Extract the [X, Y] coordinate from the center of the cell holding the provided text.  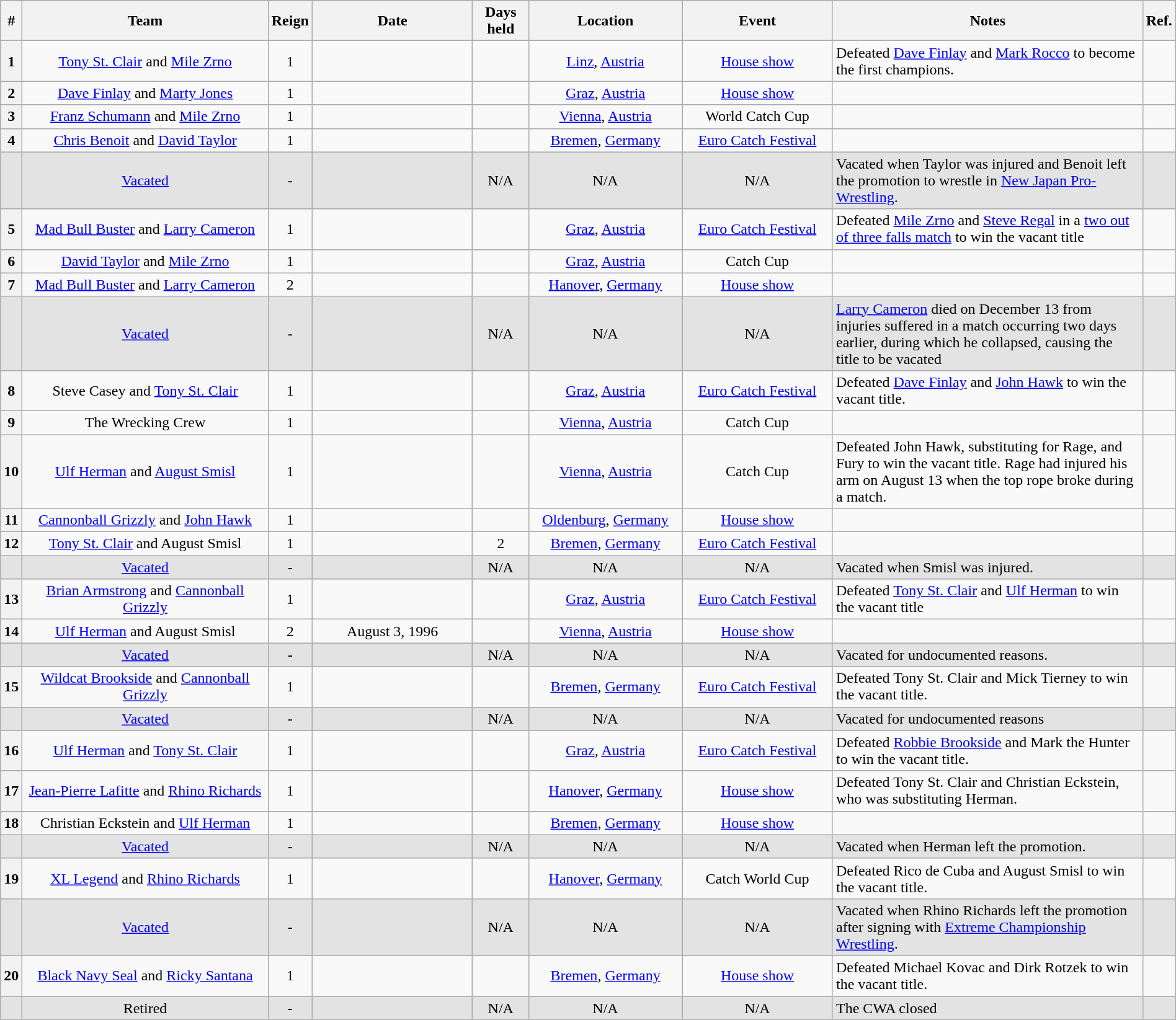
David Taylor and Mile Zrno [145, 261]
Linz, Austria [605, 61]
Chris Benoit and David Taylor [145, 140]
Vacated for undocumented reasons. [987, 655]
Ref. [1159, 21]
10 [11, 471]
18 [11, 823]
Vacated when Smisl was injured. [987, 567]
17 [11, 791]
The Wrecking Crew [145, 422]
Ulf Herman and Tony St. Clair [145, 750]
Franz Schumann and Mile Zrno [145, 117]
Cannonball Grizzly and John Hawk [145, 520]
Reign [290, 21]
11 [11, 520]
Defeated Rico de Cuba and August Smisl to win the vacant title. [987, 878]
9 [11, 422]
Oldenburg, Germany [605, 520]
20 [11, 976]
XL Legend and Rhino Richards [145, 878]
Defeated Dave Finlay and John Hawk to win the vacant title. [987, 391]
8 [11, 391]
# [11, 21]
Tony St. Clair and August Smisl [145, 544]
16 [11, 750]
Christian Eckstein and Ulf Herman [145, 823]
Defeated Tony St. Clair and Ulf Herman to win the vacant title [987, 599]
Defeated Tony St. Clair and Mick Tierney to win the vacant title. [987, 687]
Date [392, 21]
August 3, 1996 [392, 631]
12 [11, 544]
14 [11, 631]
Defeated Tony St. Clair and Christian Eckstein, who was substituting Herman. [987, 791]
Vacated for undocumented reasons [987, 719]
Days held [501, 21]
7 [11, 285]
Defeated Michael Kovac and Dirk Rotzek to win the vacant title. [987, 976]
Defeated Robbie Brookside and Mark the Hunter to win the vacant title. [987, 750]
Brian Armstrong and Cannonball Grizzly [145, 599]
Defeated Dave Finlay and Mark Rocco to become the first champions. [987, 61]
Wildcat Brookside and Cannonball Grizzly [145, 687]
Catch World Cup [758, 878]
Black Navy Seal and Ricky Santana [145, 976]
Jean-Pierre Lafitte and Rhino Richards [145, 791]
15 [11, 687]
The CWA closed [987, 1008]
Defeated Mile Zrno and Steve Regal in a two out of three falls match to win the vacant title [987, 229]
Vacated when Taylor was injured and Benoit left the promotion to wrestle in New Japan Pro-Wrestling. [987, 180]
4 [11, 140]
Event [758, 21]
World Catch Cup [758, 117]
Vacated when Herman left the promotion. [987, 846]
Notes [987, 21]
Retired [145, 1008]
Team [145, 21]
6 [11, 261]
Vacated when Rhino Richards left the promotion after signing with Extreme Championship Wrestling. [987, 927]
Steve Casey and Tony St. Clair [145, 391]
19 [11, 878]
Location [605, 21]
13 [11, 599]
Tony St. Clair and Mile Zrno [145, 61]
3 [11, 117]
5 [11, 229]
Dave Finlay and Marty Jones [145, 93]
